For the text-containing cell, return its midpoint in (x, y) coordinate format. 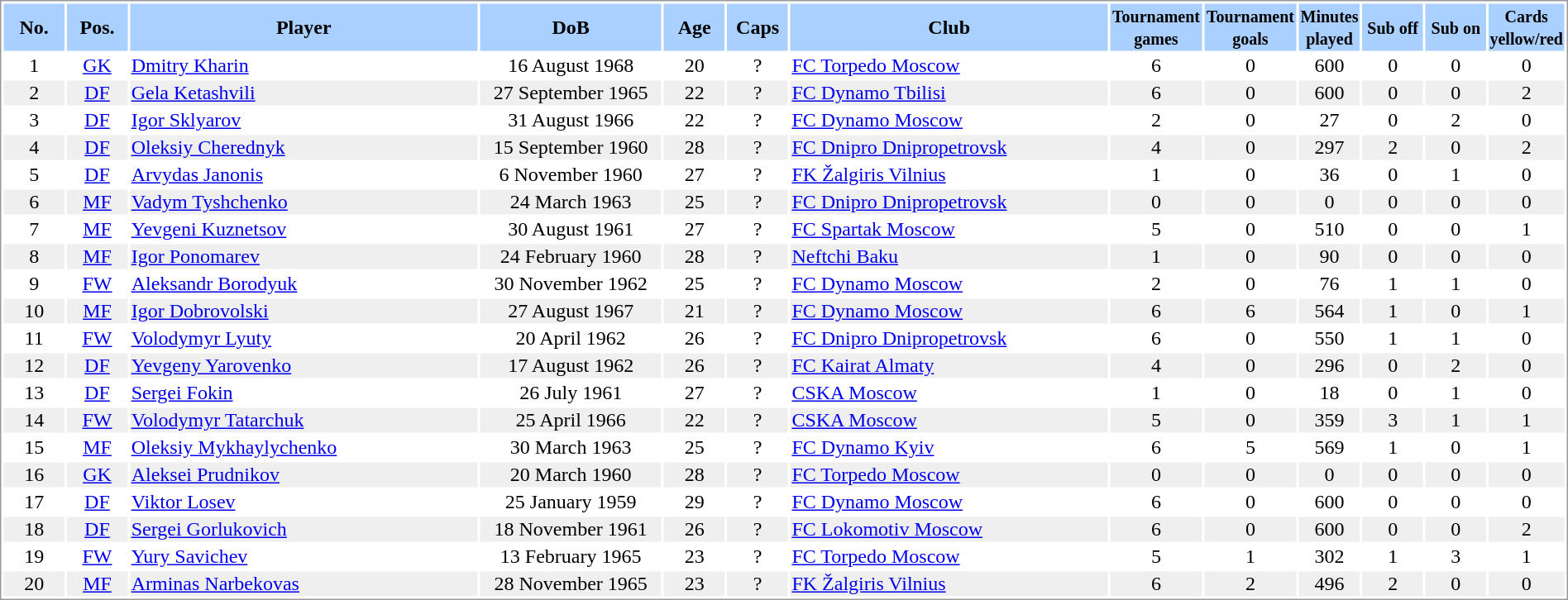
17 August 1962 (571, 366)
Minutesplayed (1329, 26)
Volodymyr Tatarchuk (304, 421)
16 (33, 475)
16 August 1968 (571, 65)
550 (1329, 338)
Neftchi Baku (949, 257)
30 November 1962 (571, 283)
FC Spartak Moscow (949, 229)
13 February 1965 (571, 556)
28 November 1965 (571, 584)
Sub on (1456, 26)
Yevgeny Yarovenko (304, 366)
Aleksei Prudnikov (304, 475)
Volodymyr Lyuty (304, 338)
24 March 1963 (571, 202)
17 (33, 502)
14 (33, 421)
20 March 1960 (571, 475)
Arvydas Janonis (304, 174)
Tournamentgoals (1250, 26)
Aleksandr Borodyuk (304, 283)
36 (1329, 174)
No. (33, 26)
Sergei Gorlukovich (304, 530)
Yury Savichev (304, 556)
25 April 1966 (571, 421)
569 (1329, 447)
359 (1329, 421)
Sub off (1393, 26)
Cardsyellow/red (1527, 26)
FC Kairat Almaty (949, 366)
25 January 1959 (571, 502)
21 (695, 312)
296 (1329, 366)
510 (1329, 229)
Caps (758, 26)
Player (304, 26)
297 (1329, 148)
564 (1329, 312)
FC Dynamo Tbilisi (949, 93)
Igor Ponomarev (304, 257)
29 (695, 502)
Viktor Losev (304, 502)
Tournamentgames (1156, 26)
Vadym Tyshchenko (304, 202)
19 (33, 556)
Igor Sklyarov (304, 120)
76 (1329, 283)
496 (1329, 584)
31 August 1966 (571, 120)
Club (949, 26)
27 August 1967 (571, 312)
Arminas Narbekovas (304, 584)
DoB (571, 26)
9 (33, 283)
30 August 1961 (571, 229)
FC Lokomotiv Moscow (949, 530)
30 March 1963 (571, 447)
26 July 1961 (571, 393)
302 (1329, 556)
7 (33, 229)
Gela Ketashvili (304, 93)
Oleksiy Cherednyk (304, 148)
27 September 1965 (571, 93)
12 (33, 366)
Pos. (98, 26)
90 (1329, 257)
10 (33, 312)
Age (695, 26)
Igor Dobrovolski (304, 312)
15 September 1960 (571, 148)
Yevgeni Kuznetsov (304, 229)
Sergei Fokin (304, 393)
6 November 1960 (571, 174)
Oleksiy Mykhaylychenko (304, 447)
13 (33, 393)
8 (33, 257)
15 (33, 447)
11 (33, 338)
FC Dynamo Kyiv (949, 447)
18 November 1961 (571, 530)
20 April 1962 (571, 338)
Dmitry Kharin (304, 65)
24 February 1960 (571, 257)
